Return (x, y) of the center of cell containing provided text 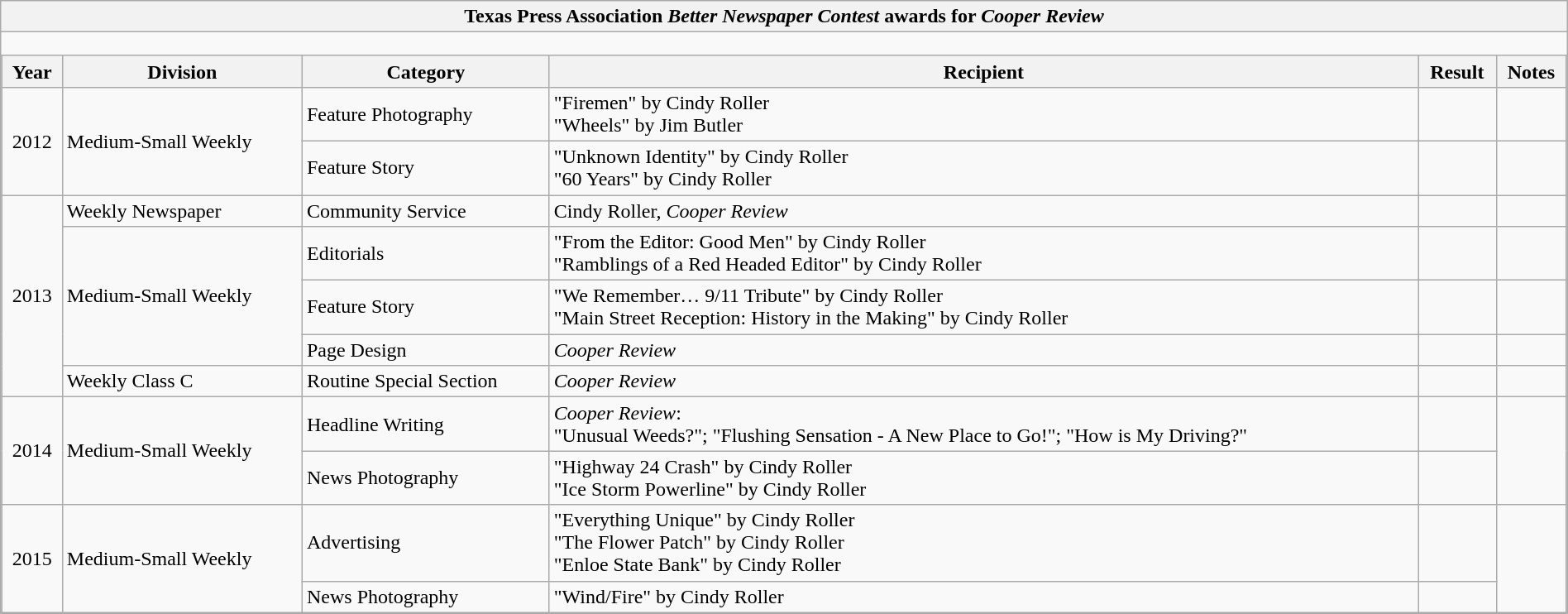
Notes (1532, 71)
Weekly Class C (182, 381)
Result (1457, 71)
Year (31, 71)
Cooper Review:"Unusual Weeds?"; "Flushing Sensation - A New Place to Go!"; "How is My Driving?" (983, 424)
Recipient (983, 71)
"Everything Unique" by Cindy Roller"The Flower Patch" by Cindy Roller"Enloe State Bank" by Cindy Roller (983, 543)
"We Remember… 9/11 Tribute" by Cindy Roller"Main Street Reception: History in the Making" by Cindy Roller (983, 308)
Texas Press Association Better Newspaper Contest awards for Cooper Review (784, 17)
Cindy Roller, Cooper Review (983, 211)
"From the Editor: Good Men" by Cindy Roller"Ramblings of a Red Headed Editor" by Cindy Roller (983, 253)
"Wind/Fire" by Cindy Roller (983, 597)
Weekly Newspaper (182, 211)
Division (182, 71)
Community Service (425, 211)
Page Design (425, 350)
2014 (31, 451)
"Firemen" by Cindy Roller"Wheels" by Jim Butler (983, 114)
"Highway 24 Crash" by Cindy Roller"Ice Storm Powerline" by Cindy Roller (983, 478)
Headline Writing (425, 424)
Advertising (425, 543)
2015 (31, 559)
Feature Photography (425, 114)
Editorials (425, 253)
Category (425, 71)
2013 (31, 296)
"Unknown Identity" by Cindy Roller"60 Years" by Cindy Roller (983, 167)
Routine Special Section (425, 381)
2012 (31, 141)
